Find where the given text appears and provide that cell's center as [x, y] coordinate. 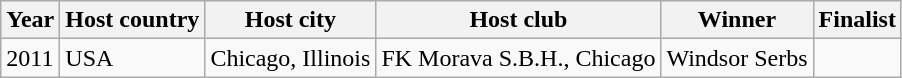
Host country [132, 20]
Host club [518, 20]
Winner [737, 20]
Host city [290, 20]
Year [30, 20]
FK Morava S.B.H., Chicago [518, 58]
Windsor Serbs [737, 58]
USA [132, 58]
Chicago, Illinois [290, 58]
Finalist [857, 20]
2011 [30, 58]
